Find where the given text appears and provide that cell's center as [x, y] coordinate. 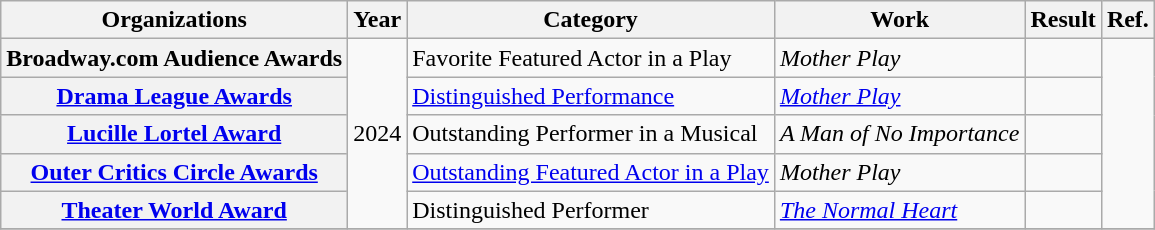
Year [378, 20]
Ref. [1128, 20]
Category [591, 20]
Result [1063, 20]
Favorite Featured Actor in a Play [591, 58]
Outer Critics Circle Awards [174, 172]
The Normal Heart [900, 210]
Theater World Award [174, 210]
Broadway.com Audience Awards [174, 58]
Drama League Awards [174, 96]
Outstanding Performer in a Musical [591, 134]
Distinguished Performer [591, 210]
Organizations [174, 20]
A Man of No Importance [900, 134]
Outstanding Featured Actor in a Play [591, 172]
Work [900, 20]
2024 [378, 134]
Distinguished Performance [591, 96]
Lucille Lortel Award [174, 134]
